Identify which cell holds the provided text, then report its [X, Y] central coordinate. 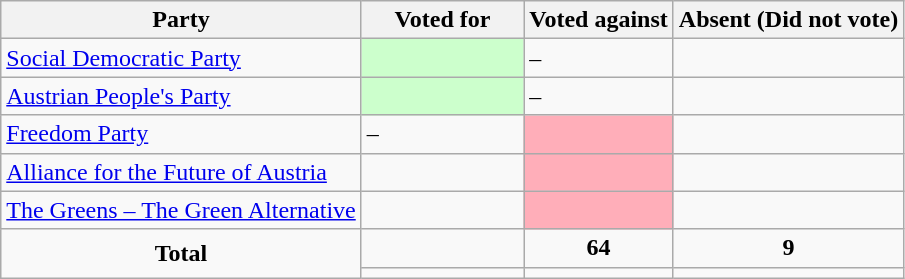
Voted against [599, 20]
Total [181, 254]
Party [181, 20]
Social Democratic Party [181, 58]
Absent (Did not vote) [788, 20]
The Greens – The Green Alternative [181, 210]
Alliance for the Future of Austria [181, 172]
Voted for [442, 20]
Austrian People's Party [181, 96]
64 [599, 248]
9 [788, 248]
Freedom Party [181, 134]
